Extract the (x, y) coordinate from the center of the cell holding the provided text.  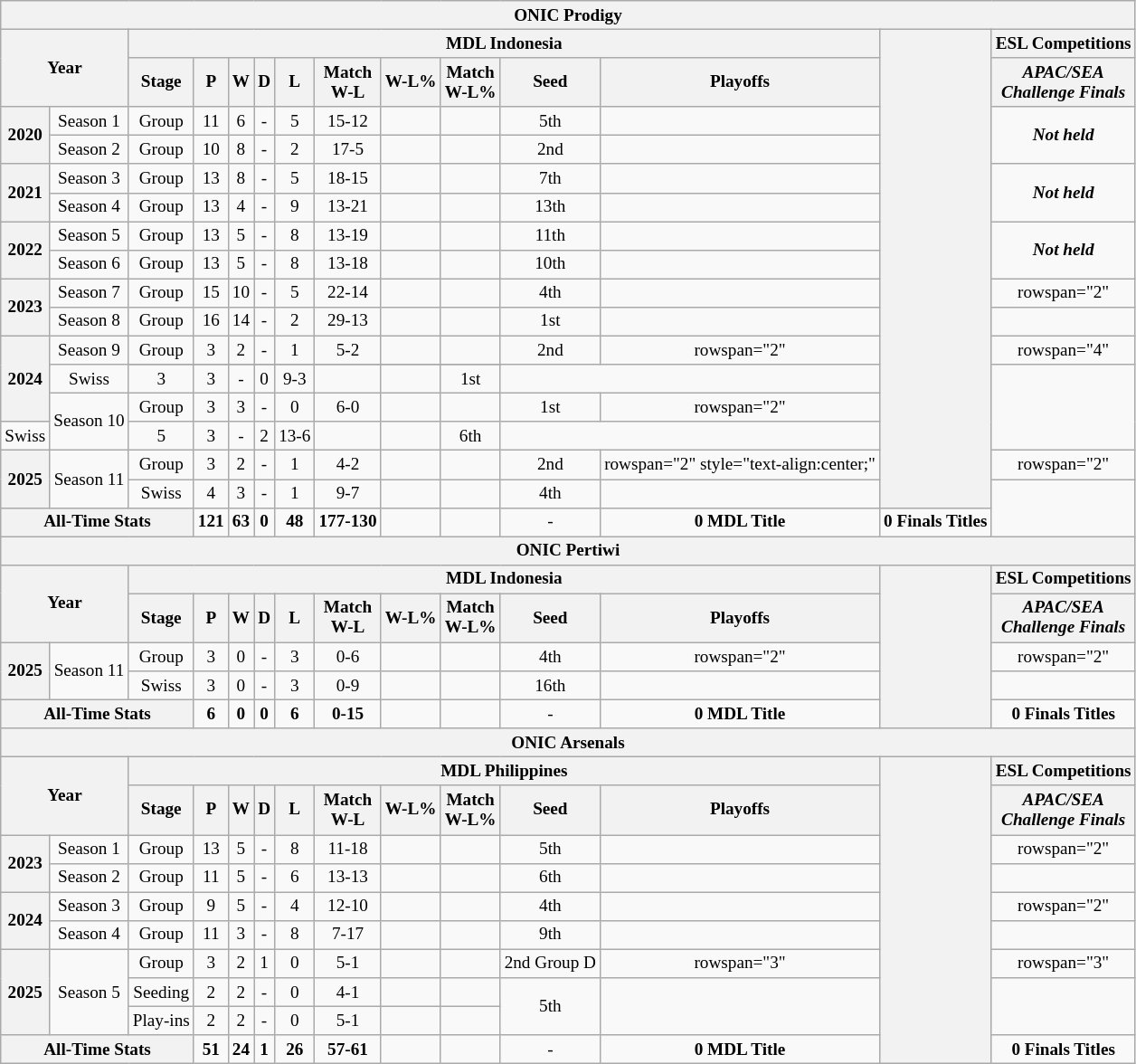
121 (211, 522)
18-15 (347, 178)
7th (550, 178)
9-7 (347, 493)
13-18 (347, 264)
17-5 (347, 150)
16 (211, 321)
2nd Group D (550, 964)
48 (295, 522)
7-17 (347, 935)
ONIC Pertiwi (568, 551)
13-19 (347, 236)
15 (211, 293)
Season 9 (90, 350)
16th (550, 686)
177-130 (347, 522)
6-0 (347, 407)
24 (241, 1050)
Season 10 (90, 422)
Season 8 (90, 321)
Play-ins (161, 1021)
13-13 (347, 878)
Season 6 (90, 264)
26 (295, 1050)
Seeding (161, 993)
0-6 (347, 657)
57-61 (347, 1050)
12-10 (347, 907)
0-15 (347, 714)
ONIC Prodigy (568, 15)
2022 (25, 250)
0-9 (347, 686)
rowspan="4" (1064, 350)
9th (550, 935)
15-12 (347, 121)
5-2 (347, 350)
2021 (25, 192)
4-1 (347, 993)
11-18 (347, 849)
29-13 (347, 321)
10th (550, 264)
22-14 (347, 293)
13-21 (347, 207)
14 (241, 321)
13th (550, 207)
MDL Philippines (504, 772)
63 (241, 522)
ONIC Arsenals (568, 743)
Season 7 (90, 293)
13-6 (295, 436)
rowspan="2" style="text-align:center;" (740, 465)
51 (211, 1050)
2020 (25, 136)
11th (550, 236)
4-2 (347, 465)
9-3 (295, 379)
